Return [X, Y] of the center of cell containing provided text 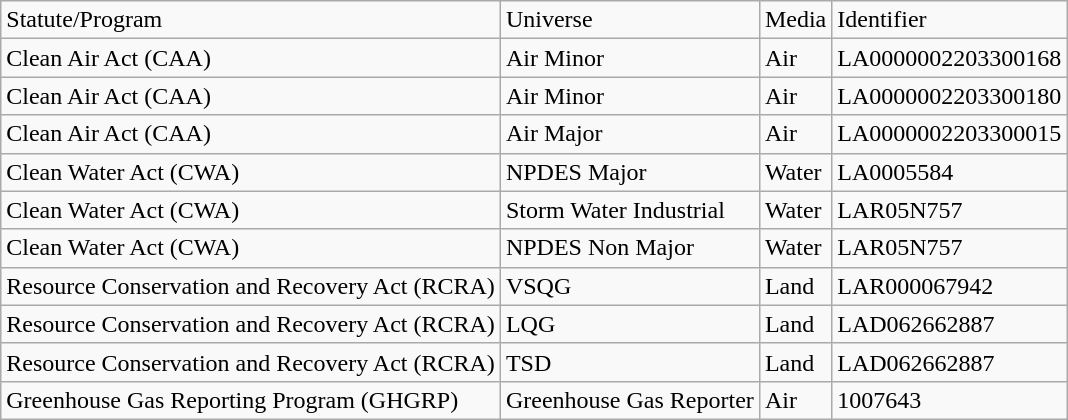
Greenhouse Gas Reporter [630, 400]
LQG [630, 324]
LA0005584 [950, 172]
LA0000002203300015 [950, 134]
Identifier [950, 20]
NPDES Major [630, 172]
LAR000067942 [950, 286]
Air Major [630, 134]
Statute/Program [251, 20]
LA0000002203300180 [950, 96]
TSD [630, 362]
Greenhouse Gas Reporting Program (GHGRP) [251, 400]
Universe [630, 20]
Media [795, 20]
LA0000002203300168 [950, 58]
Storm Water Industrial [630, 210]
1007643 [950, 400]
NPDES Non Major [630, 248]
VSQG [630, 286]
